Return the [x, y] coordinate for the center point of the cell that contains the specified text.  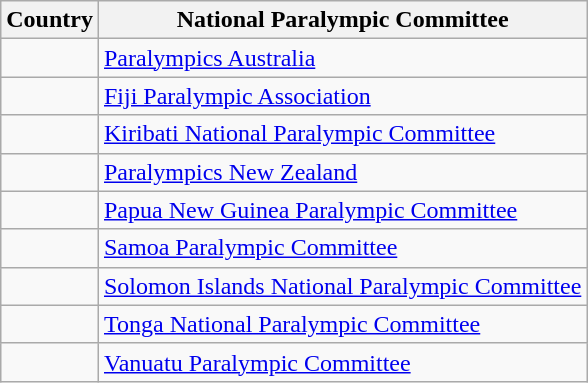
Kiribati National Paralympic Committee [342, 134]
Papua New Guinea Paralympic Committee [342, 210]
Tonga National Paralympic Committee [342, 324]
Fiji Paralympic Association [342, 96]
Solomon Islands National Paralympic Committee [342, 286]
Vanuatu Paralympic Committee [342, 362]
National Paralympic Committee [342, 20]
Paralympics Australia [342, 58]
Samoa Paralympic Committee [342, 248]
Country [50, 20]
Paralympics New Zealand [342, 172]
